Extract the [X, Y] coordinate from the center of the cell holding the provided text.  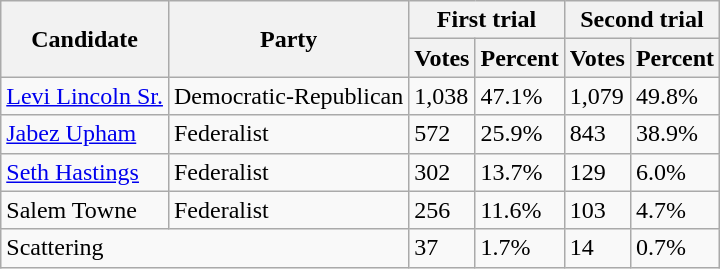
25.9% [520, 134]
14 [597, 248]
Scattering [205, 248]
Jabez Upham [85, 134]
Salem Towne [85, 210]
1.7% [520, 248]
First trial [486, 20]
37 [442, 248]
843 [597, 134]
1,038 [442, 96]
572 [442, 134]
Seth Hastings [85, 172]
11.6% [520, 210]
129 [597, 172]
6.0% [674, 172]
1,079 [597, 96]
0.7% [674, 248]
Party [288, 39]
Democratic-Republican [288, 96]
103 [597, 210]
Candidate [85, 39]
Levi Lincoln Sr. [85, 96]
13.7% [520, 172]
38.9% [674, 134]
302 [442, 172]
256 [442, 210]
Second trial [642, 20]
47.1% [520, 96]
49.8% [674, 96]
4.7% [674, 210]
